Provide the [X, Y] coordinate of the cell's center where the given text is located.  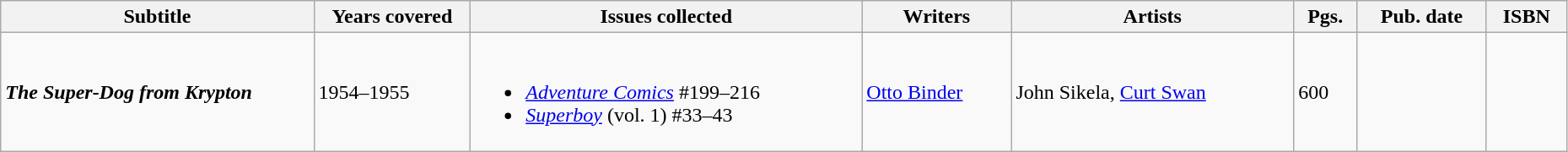
Subtitle [157, 17]
Artists [1152, 17]
1954–1955 [392, 92]
Writers [936, 17]
The Super-Dog from Krypton [157, 92]
600 [1326, 92]
ISBN [1527, 17]
Issues collected [666, 17]
Pgs. [1326, 17]
John Sikela, Curt Swan [1152, 92]
Adventure Comics #199–216Superboy (vol. 1) #33–43 [666, 92]
Pub. date [1422, 17]
Years covered [392, 17]
Otto Binder [936, 92]
